Output the (X, Y) coordinate of the center of the cell containing the given text.  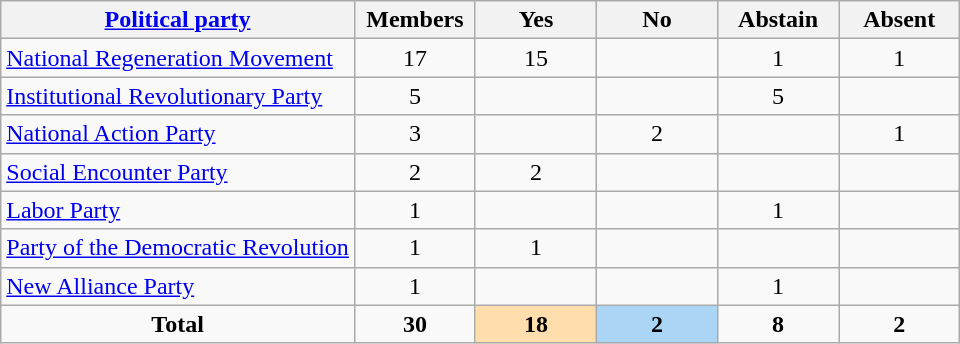
Labor Party (178, 210)
3 (414, 134)
Social Encounter Party (178, 172)
18 (536, 324)
Party of the Democratic Revolution (178, 248)
17 (414, 58)
15 (536, 58)
Total (178, 324)
Institutional Revolutionary Party (178, 96)
National Action Party (178, 134)
Yes (536, 20)
National Regeneration Movement (178, 58)
New Alliance Party (178, 286)
Members (414, 20)
Political party (178, 20)
Abstain (778, 20)
Absent (900, 20)
8 (778, 324)
30 (414, 324)
No (658, 20)
